Scan for the cell matching the given text and deliver its (X, Y) coordinate at center. 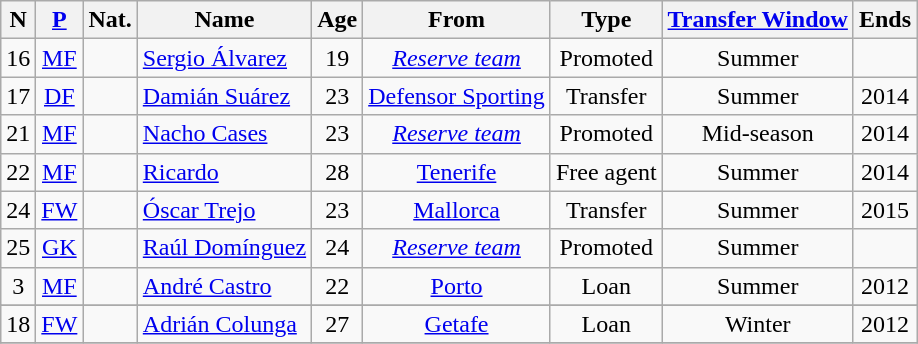
19 (338, 58)
From (457, 20)
18 (18, 324)
Age (338, 20)
3 (18, 286)
Type (606, 20)
Getafe (457, 324)
27 (338, 324)
André Castro (224, 286)
Name (224, 20)
Tenerife (457, 172)
Raúl Domínguez (224, 248)
21 (18, 134)
28 (338, 172)
Damián Suárez (224, 96)
P (60, 20)
Defensor Sporting (457, 96)
Winter (758, 324)
Transfer Window (758, 20)
N (18, 20)
16 (18, 58)
Nacho Cases (224, 134)
Adrián Colunga (224, 324)
Mid-season (758, 134)
Óscar Trejo (224, 210)
Nat. (110, 20)
GK (60, 248)
DF (60, 96)
Porto (457, 286)
17 (18, 96)
25 (18, 248)
Free agent (606, 172)
Ricardo (224, 172)
Ends (884, 20)
2015 (884, 210)
Mallorca (457, 210)
Sergio Álvarez (224, 58)
